Search for the cell housing the specified text and yield its [X, Y] center coordinate. 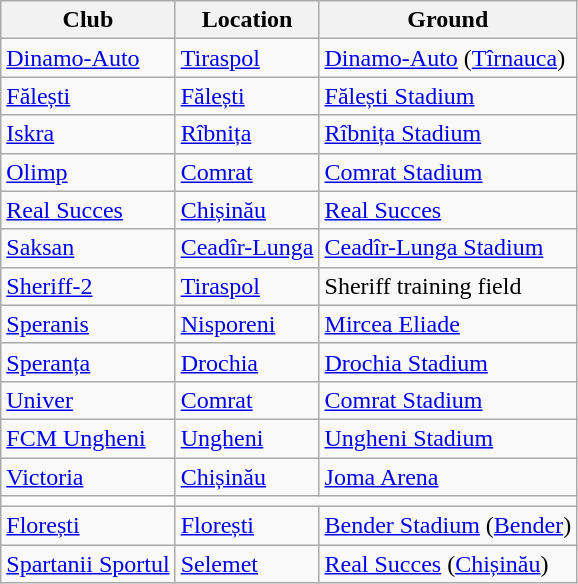
Fălești Stadium [448, 96]
Speranis [88, 324]
FCM Ungheni [88, 438]
Ceadîr-Lunga [247, 248]
Univer [88, 400]
Saksan [88, 248]
Ungheni Stadium [448, 438]
Speranța [88, 362]
Sheriff training field [448, 286]
Spartanii Sportul [88, 564]
Iskra [88, 134]
Real Succes (Chișinău) [448, 564]
Victoria [88, 477]
Olimp [88, 172]
Nisporeni [247, 324]
Dinamo-Auto [88, 58]
Dinamo-Auto (Tîrnauca) [448, 58]
Sheriff-2 [88, 286]
Ground [448, 20]
Rîbnița Stadium [448, 134]
Ungheni [247, 438]
Joma Arena [448, 477]
Club [88, 20]
Drochia Stadium [448, 362]
Rîbnița [247, 134]
Location [247, 20]
Mircea Eliade [448, 324]
Bender Stadium (Bender) [448, 526]
Selemet [247, 564]
Drochia [247, 362]
Ceadîr-Lunga Stadium [448, 248]
